Identify which cell holds the provided text, then report its [X, Y] central coordinate. 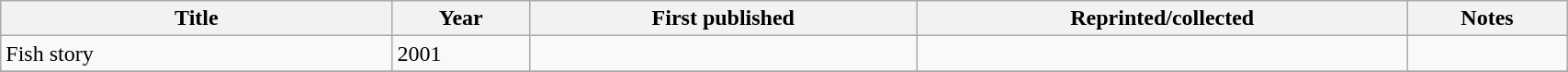
2001 [461, 54]
Year [461, 18]
Fish story [197, 54]
First published [724, 18]
Reprinted/collected [1162, 18]
Title [197, 18]
Notes [1486, 18]
